Extract the [x, y] coordinate from the center of the cell holding the provided text.  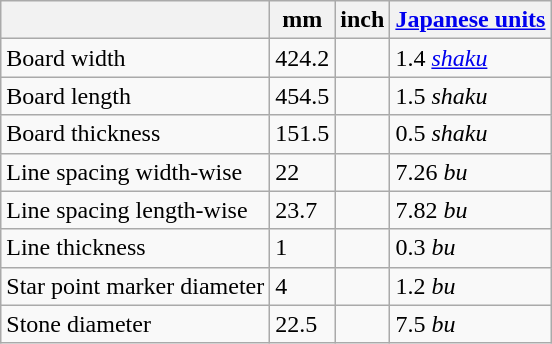
inch [362, 20]
Line spacing length-wise [136, 210]
Stone diameter [136, 324]
Board length [136, 96]
0.5 shaku [470, 134]
Line spacing width-wise [136, 172]
23.7 [302, 210]
22 [302, 172]
454.5 [302, 96]
1.4 shaku [470, 58]
7.5 bu [470, 324]
22.5 [302, 324]
mm [302, 20]
0.3 bu [470, 248]
4 [302, 286]
Line thickness [136, 248]
7.26 bu [470, 172]
151.5 [302, 134]
Star point marker diameter [136, 286]
7.82 bu [470, 210]
Japanese units [470, 20]
Board thickness [136, 134]
Board width [136, 58]
1.2 bu [470, 286]
1.5 shaku [470, 96]
1 [302, 248]
424.2 [302, 58]
